Detect which cell encompasses the target text, then output its (X, Y) center coordinate. 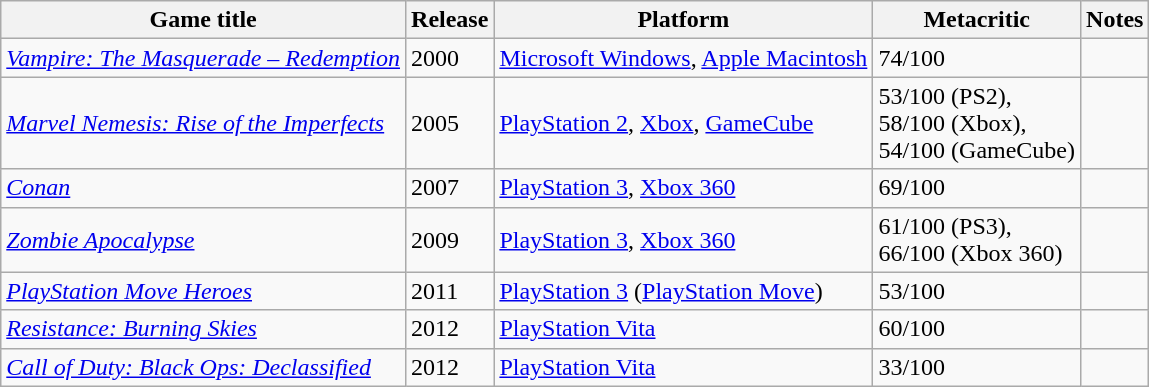
2005 (450, 123)
Platform (684, 20)
Resistance: Burning Skies (204, 329)
60/100 (977, 329)
Game title (204, 20)
53/100 (PS2),58/100 (Xbox),54/100 (GameCube) (977, 123)
Conan (204, 188)
74/100 (977, 58)
2011 (450, 291)
61/100 (PS3),66/100 (Xbox 360) (977, 240)
2007 (450, 188)
Vampire: The Masquerade – Redemption (204, 58)
Zombie Apocalypse (204, 240)
Microsoft Windows, Apple Macintosh (684, 58)
PlayStation 2, Xbox, GameCube (684, 123)
Metacritic (977, 20)
Marvel Nemesis: Rise of the Imperfects (204, 123)
PlayStation 3 (PlayStation Move) (684, 291)
33/100 (977, 367)
2000 (450, 58)
Call of Duty: Black Ops: Declassified (204, 367)
PlayStation Move Heroes (204, 291)
Release (450, 20)
69/100 (977, 188)
2009 (450, 240)
53/100 (977, 291)
Notes (1115, 20)
